Identify which cell holds the provided text, then report its (x, y) central coordinate. 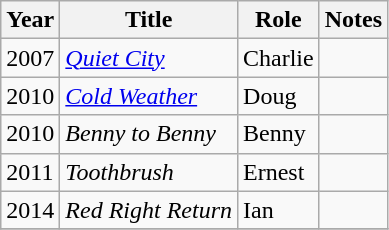
Quiet City (149, 58)
Benny (279, 134)
Cold Weather (149, 96)
Role (279, 20)
Notes (353, 20)
Charlie (279, 58)
Doug (279, 96)
2011 (30, 172)
Ernest (279, 172)
2007 (30, 58)
Year (30, 20)
2014 (30, 210)
Title (149, 20)
Benny to Benny (149, 134)
Red Right Return (149, 210)
Toothbrush (149, 172)
Ian (279, 210)
